Provide the [X, Y] coordinate of the cell's center where the given text is located.  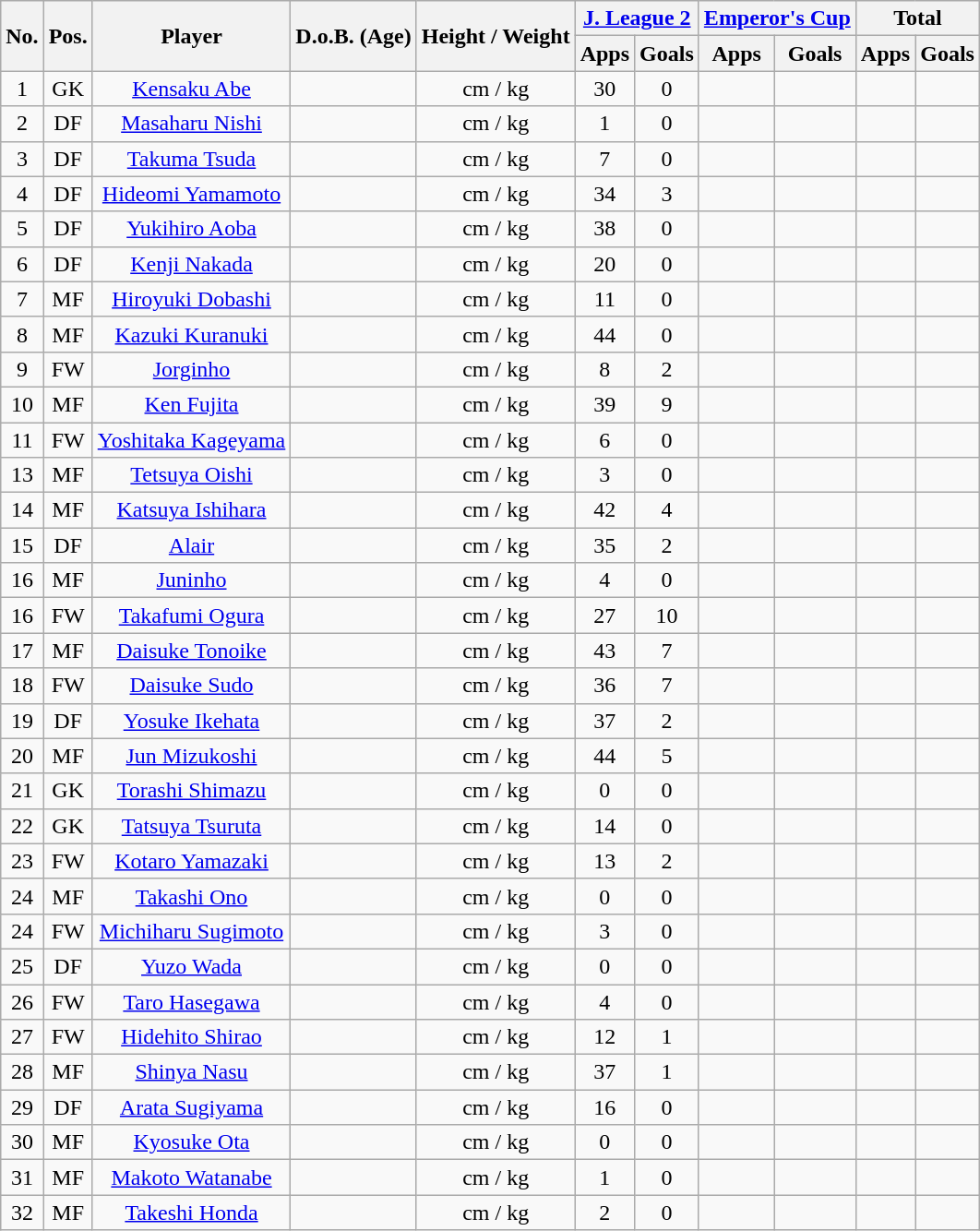
Yoshitaka Kageyama [192, 440]
Torashi Shimazu [192, 791]
34 [604, 194]
21 [22, 791]
D.o.B. (Age) [353, 36]
Jorginho [192, 369]
Yuzo Wada [192, 966]
Takashi Ono [192, 896]
Juninho [192, 580]
18 [22, 686]
No. [22, 36]
Kazuki Kuranuki [192, 334]
28 [22, 1072]
Emperor's Cup [777, 18]
31 [22, 1177]
26 [22, 1001]
17 [22, 651]
42 [604, 510]
Shinya Nasu [192, 1072]
Masaharu Nishi [192, 124]
Katsuya Ishihara [192, 510]
25 [22, 966]
Kyosuke Ota [192, 1142]
Michiharu Sugimoto [192, 931]
22 [22, 826]
Player [192, 36]
Total [917, 18]
38 [604, 229]
12 [604, 1037]
35 [604, 545]
Hidehito Shirao [192, 1037]
Taro Hasegawa [192, 1001]
Daisuke Sudo [192, 686]
Yukihiro Aoba [192, 229]
23 [22, 861]
36 [604, 686]
Arata Sugiyama [192, 1107]
Jun Mizukoshi [192, 756]
Alair [192, 545]
Kensaku Abe [192, 89]
Hiroyuki Dobashi [192, 299]
Pos. [68, 36]
Kotaro Yamazaki [192, 861]
15 [22, 545]
Makoto Watanabe [192, 1177]
Height / Weight [496, 36]
19 [22, 721]
43 [604, 651]
32 [22, 1213]
Ken Fujita [192, 404]
Kenji Nakada [192, 264]
Takeshi Honda [192, 1213]
Daisuke Tonoike [192, 651]
Yosuke Ikehata [192, 721]
Hideomi Yamamoto [192, 194]
Takafumi Ogura [192, 615]
29 [22, 1107]
Takuma Tsuda [192, 159]
Tatsuya Tsuruta [192, 826]
39 [604, 404]
J. League 2 [637, 18]
Tetsuya Oishi [192, 475]
